Search for the cell housing the specified text and yield its (x, y) center coordinate. 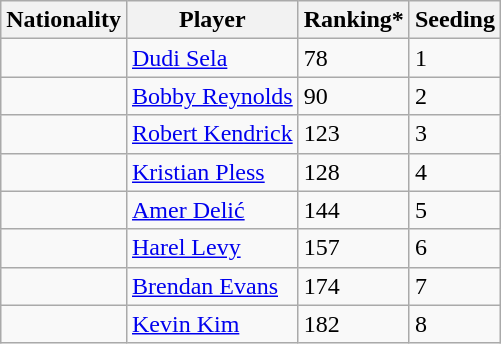
78 (354, 58)
1 (454, 58)
157 (354, 248)
Brendan Evans (212, 286)
3 (454, 134)
6 (454, 248)
Player (212, 20)
90 (354, 96)
Robert Kendrick (212, 134)
5 (454, 210)
4 (454, 172)
Nationality (64, 20)
Kristian Pless (212, 172)
Amer Delić (212, 210)
Harel Levy (212, 248)
128 (354, 172)
174 (354, 286)
144 (354, 210)
Dudi Sela (212, 58)
Seeding (454, 20)
7 (454, 286)
Kevin Kim (212, 324)
2 (454, 96)
Ranking* (354, 20)
123 (354, 134)
182 (354, 324)
Bobby Reynolds (212, 96)
8 (454, 324)
